Detect which cell encompasses the target text, then output its [X, Y] center coordinate. 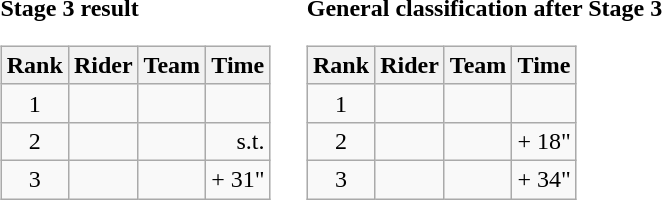
+ 31" [238, 179]
s.t. [238, 141]
+ 34" [544, 179]
+ 18" [544, 141]
